Return the [X, Y] coordinate for the center point of the cell that contains the specified text.  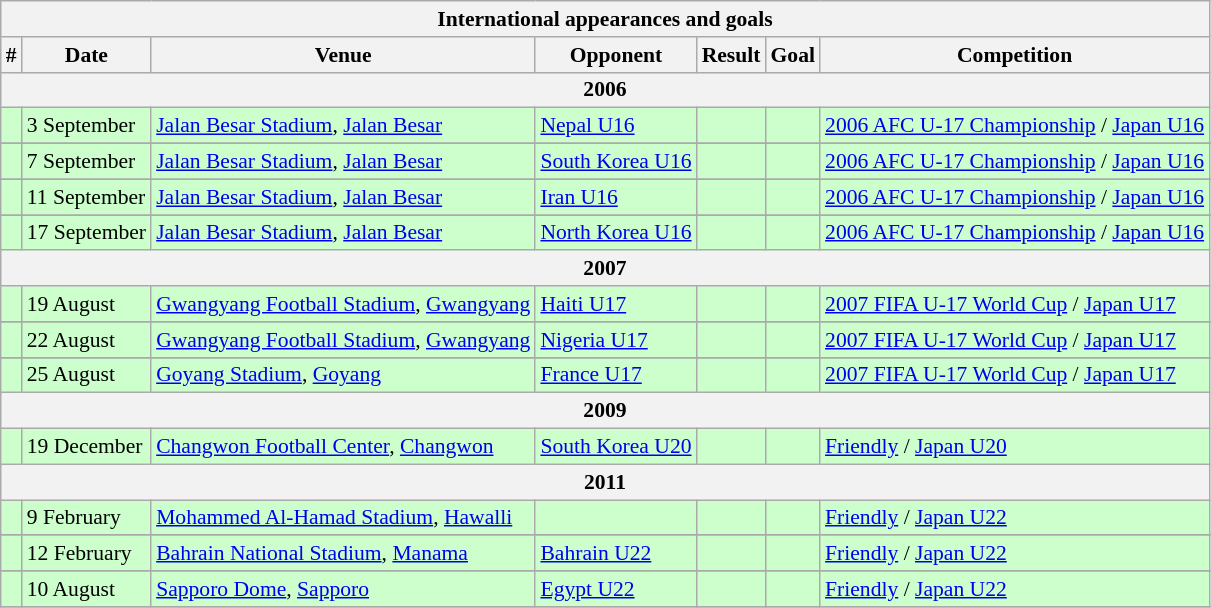
International appearances and goals [605, 19]
Changwon Football Center, Changwon [343, 447]
Bahrain National Stadium, Manama [343, 554]
Friendly / Japan U20 [1014, 447]
Competition [1014, 55]
Sapporo Dome, Sapporo [343, 589]
Venue [343, 55]
South Korea U20 [616, 447]
17 September [86, 233]
11 September [86, 197]
Egypt U22 [616, 589]
South Korea U16 [616, 162]
3 September [86, 126]
Bahrain U22 [616, 554]
Goyang Stadium, Goyang [343, 375]
2009 [605, 411]
Result [732, 55]
# [12, 55]
10 August [86, 589]
19 August [86, 304]
7 September [86, 162]
North Korea U16 [616, 233]
Nigeria U17 [616, 340]
Mohammed Al-Hamad Stadium, Hawalli [343, 518]
25 August [86, 375]
2007 [605, 269]
Opponent [616, 55]
22 August [86, 340]
Goal [794, 55]
2006 [605, 90]
2011 [605, 482]
9 February [86, 518]
Iran U16 [616, 197]
Haiti U17 [616, 304]
France U17 [616, 375]
Nepal U16 [616, 126]
Date [86, 55]
12 February [86, 554]
19 December [86, 447]
